Scan for the cell matching the given text and deliver its [X, Y] coordinate at center. 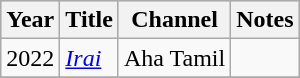
Title [90, 20]
2022 [30, 58]
Aha Tamil [174, 58]
Year [30, 20]
Notes [265, 20]
Channel [174, 20]
Irai [90, 58]
